Capture the cell that displays the provided text and extract its (x, y) central coordinate. 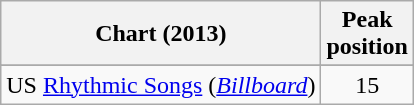
Peakposition (367, 34)
15 (367, 85)
Chart (2013) (161, 34)
US Rhythmic Songs (Billboard) (161, 85)
